Return [x, y] of the center of cell containing provided text 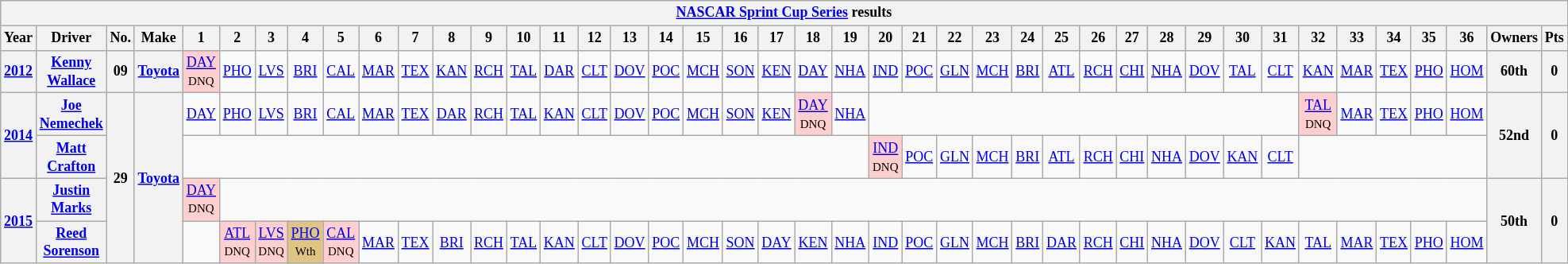
23 [992, 38]
13 [630, 38]
8 [452, 38]
1 [201, 38]
16 [740, 38]
Reed Sorenson [71, 243]
2015 [19, 221]
Kenny Wallace [71, 72]
5 [341, 38]
20 [886, 38]
17 [776, 38]
50th [1515, 221]
Matt Crafton [71, 157]
ATLDNQ [237, 243]
Year [19, 38]
CALDNQ [341, 243]
35 [1429, 38]
27 [1132, 38]
09 [121, 72]
PHOWth [305, 243]
Joe Nemechek [71, 115]
LVSDNQ [272, 243]
NASCAR Sprint Cup Series results [784, 13]
36 [1467, 38]
21 [919, 38]
9 [489, 38]
6 [379, 38]
25 [1062, 38]
12 [594, 38]
INDDNQ [886, 157]
Make [159, 38]
11 [560, 38]
2014 [19, 135]
30 [1242, 38]
No. [121, 38]
32 [1318, 38]
Justin Marks [71, 200]
18 [813, 38]
26 [1098, 38]
31 [1281, 38]
52nd [1515, 135]
60th [1515, 72]
7 [415, 38]
TALDNQ [1318, 115]
3 [272, 38]
28 [1167, 38]
Pts [1555, 38]
4 [305, 38]
Owners [1515, 38]
10 [523, 38]
14 [666, 38]
24 [1027, 38]
33 [1357, 38]
22 [955, 38]
19 [850, 38]
2012 [19, 72]
Driver [71, 38]
34 [1394, 38]
2 [237, 38]
15 [703, 38]
